Locate the cell with the specified text and output its [X, Y] center coordinate. 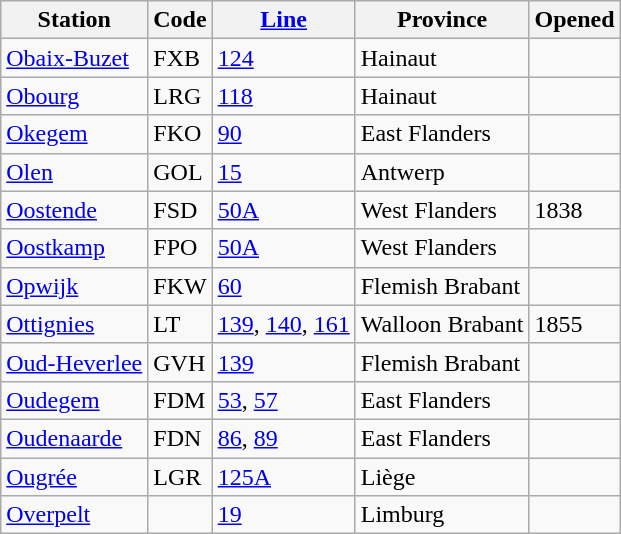
Code [180, 20]
Olen [74, 172]
Limburg [442, 515]
124 [284, 58]
LGR [180, 477]
1838 [574, 210]
139 [284, 362]
Oud-Heverlee [74, 362]
Obourg [74, 96]
53, 57 [284, 400]
1855 [574, 324]
GOL [180, 172]
FPO [180, 248]
LRG [180, 96]
Okegem [74, 134]
GVH [180, 362]
Ougrée [74, 477]
FDM [180, 400]
FSD [180, 210]
Liège [442, 477]
86, 89 [284, 438]
15 [284, 172]
60 [284, 286]
Oostkamp [74, 248]
FKO [180, 134]
Antwerp [442, 172]
Walloon Brabant [442, 324]
FKW [180, 286]
FXB [180, 58]
Station [74, 20]
Oudegem [74, 400]
Line [284, 20]
Overpelt [74, 515]
19 [284, 515]
Ottignies [74, 324]
LT [180, 324]
139, 140, 161 [284, 324]
Opened [574, 20]
FDN [180, 438]
90 [284, 134]
118 [284, 96]
Oudenaarde [74, 438]
Opwijk [74, 286]
125A [284, 477]
Oostende [74, 210]
Province [442, 20]
Obaix-Buzet [74, 58]
